Locate the cell with the specified text and output its [x, y] center coordinate. 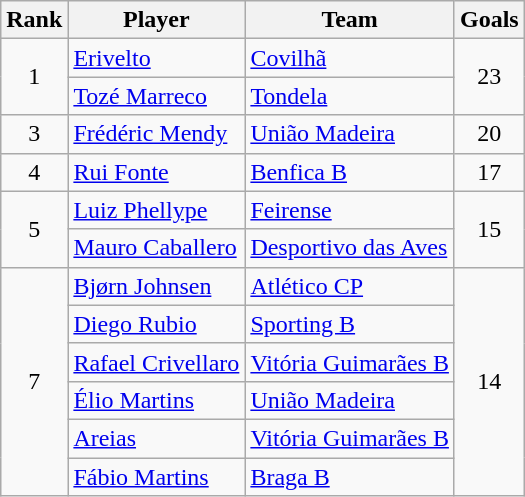
17 [489, 172]
Élio Martins [156, 400]
5 [34, 229]
Mauro Caballero [156, 248]
Luiz Phellype [156, 210]
Player [156, 20]
Areias [156, 438]
Diego Rubio [156, 324]
7 [34, 381]
Rank [34, 20]
3 [34, 134]
Rui Fonte [156, 172]
Goals [489, 20]
Fábio Martins [156, 477]
Braga B [350, 477]
Desportivo das Aves [350, 248]
Frédéric Mendy [156, 134]
Feirense [350, 210]
20 [489, 134]
4 [34, 172]
Erivelto [156, 58]
Covilhã [350, 58]
14 [489, 381]
Rafael Crivellaro [156, 362]
Tozé Marreco [156, 96]
Sporting B [350, 324]
Benfica B [350, 172]
Team [350, 20]
23 [489, 77]
15 [489, 229]
Bjørn Johnsen [156, 286]
1 [34, 77]
Atlético CP [350, 286]
Tondela [350, 96]
